Search for the cell housing the specified text and yield its [x, y] center coordinate. 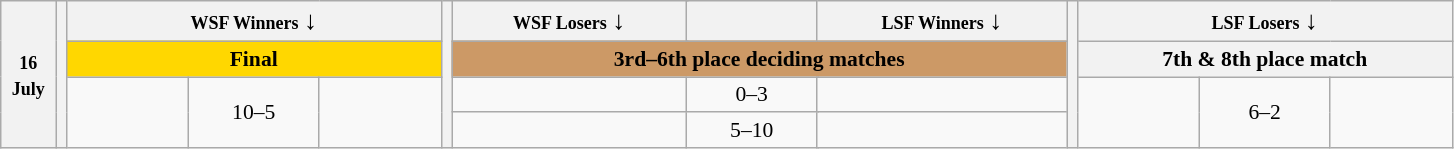
10–5 [254, 112]
16July [28, 74]
6–2 [1265, 112]
WSF Winners ↓ [254, 21]
0–3 [752, 95]
WSF Losers ↓ [570, 21]
3rd–6th place deciding matches [760, 59]
7th & 8th place match [1264, 59]
LSF Winners ↓ [942, 21]
LSF Losers ↓ [1264, 21]
5–10 [752, 131]
Final [254, 59]
